Return the [x, y] coordinate for the center point of the cell that contains the specified text.  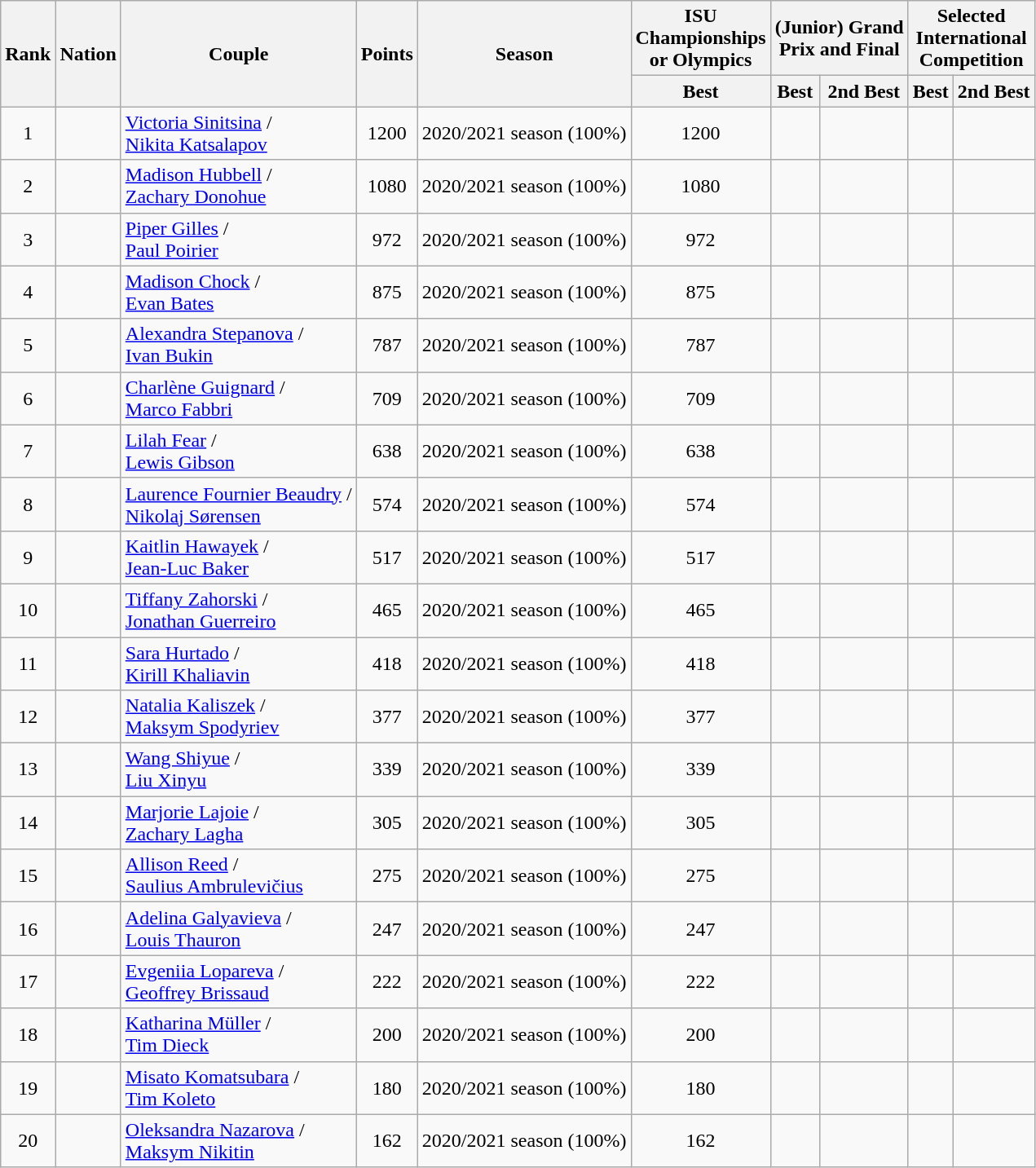
Alexandra Stepanova / Ivan Bukin [238, 346]
7 [28, 452]
Season [524, 54]
Madison Hubbell / Zachary Donohue [238, 186]
Katharina Müller / Tim Dieck [238, 1035]
Madison Chock / Evan Bates [238, 292]
Charlène Guignard / Marco Fabbri [238, 398]
Evgeniia Lopareva / Geoffrey Brissaud [238, 981]
18 [28, 1035]
Points [386, 54]
(Junior) Grand Prix and Final [840, 38]
Adelina Galyavieva / Louis Thauron [238, 929]
15 [28, 875]
Allison Reed / Saulius Ambrulevičius [238, 875]
Sara Hurtado / Kirill Khaliavin [238, 663]
Natalia Kaliszek / Maksym Spodyriev [238, 717]
Selected International Competition [972, 38]
Lilah Fear / Lewis Gibson [238, 452]
12 [28, 717]
17 [28, 981]
Victoria Sinitsina / Nikita Katsalapov [238, 134]
10 [28, 610]
Tiffany Zahorski / Jonathan Guerreiro [238, 610]
14 [28, 823]
Kaitlin Hawayek / Jean-Luc Baker [238, 558]
Nation [88, 54]
16 [28, 929]
Piper Gilles / Paul Poirier [238, 240]
Marjorie Lajoie / Zachary Lagha [238, 823]
1 [28, 134]
3 [28, 240]
ISU Championships or Olympics [701, 38]
9 [28, 558]
4 [28, 292]
Laurence Fournier Beaudry / Nikolaj Sørensen [238, 504]
5 [28, 346]
13 [28, 769]
Misato Komatsubara / Tim Koleto [238, 1087]
8 [28, 504]
2 [28, 186]
6 [28, 398]
Wang Shiyue / Liu Xinyu [238, 769]
Couple [238, 54]
19 [28, 1087]
Rank [28, 54]
Oleksandra Nazarova / Maksym Nikitin [238, 1141]
11 [28, 663]
20 [28, 1141]
